Extract the (x, y) coordinate from the center of the cell holding the provided text.  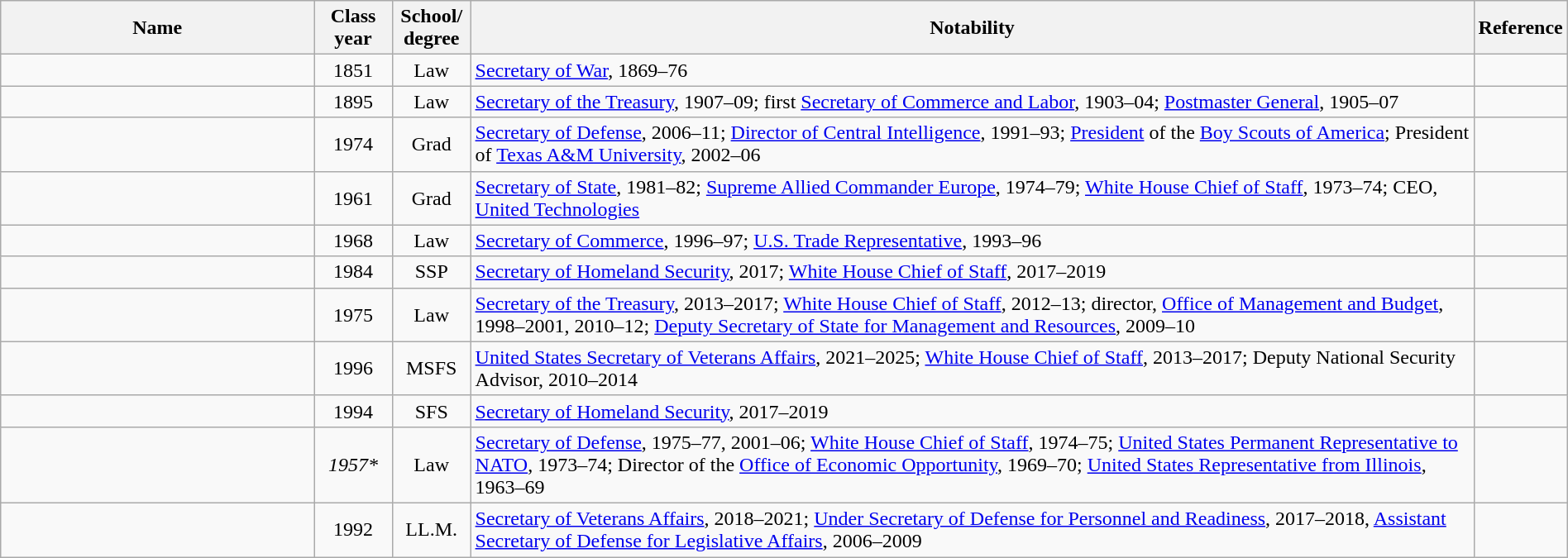
Reference (1520, 28)
Secretary of Homeland Security, 2017; White House Chief of Staff, 2017–2019 (973, 272)
Secretary of State, 1981–82; Supreme Allied Commander Europe, 1974–79; White House Chief of Staff, 1973–74; CEO, United Technologies (973, 198)
1992 (354, 529)
Secretary of the Treasury, 1907–09; first Secretary of Commerce and Labor, 1903–04; Postmaster General, 1905–07 (973, 102)
1975 (354, 314)
1996 (354, 369)
SSP (432, 272)
1961 (354, 198)
LL.M. (432, 529)
United States Secretary of Veterans Affairs, 2021–2025; White House Chief of Staff, 2013–2017; Deputy National Security Advisor, 2010–2014 (973, 369)
School/degree (432, 28)
1957* (354, 465)
1984 (354, 272)
MSFS (432, 369)
1974 (354, 144)
SFS (432, 411)
1851 (354, 70)
Class year (354, 28)
1895 (354, 102)
Notability (973, 28)
Name (157, 28)
Secretary of Commerce, 1996–97; U.S. Trade Representative, 1993–96 (973, 241)
Secretary of War, 1869–76 (973, 70)
1994 (354, 411)
1968 (354, 241)
Secretary of Homeland Security, 2017–2019 (973, 411)
